Identify which cell holds the provided text, then report its [X, Y] central coordinate. 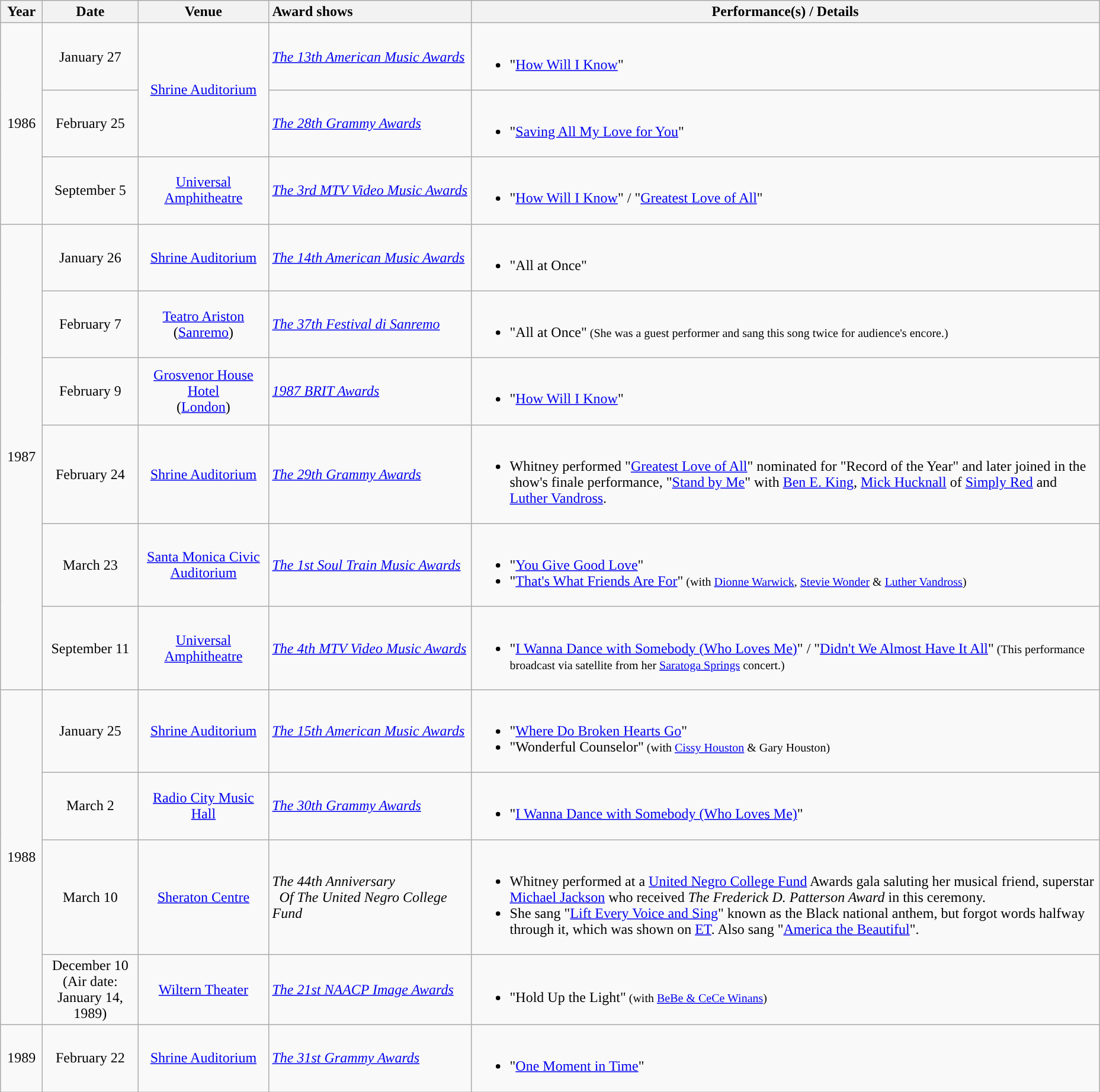
Sheraton Centre [204, 897]
February 24 [90, 474]
September 5 [90, 191]
Teatro Ariston(Sanremo) [204, 325]
March 2 [90, 805]
"One Moment in Time" [785, 1059]
"Hold Up the Light" (with BeBe & CeCe Winans) [785, 990]
Year [21, 12]
Santa Monica Civic Auditorium [204, 565]
February 7 [90, 325]
December 10(Air date: January 14, 1989) [90, 990]
"I Wanna Dance with Somebody (Who Loves Me)" [785, 805]
The 15th American Music Awards [370, 731]
Award shows [370, 12]
Radio City Music Hall [204, 805]
February 25 [90, 123]
The 4th MTV Video Music Awards [370, 648]
1987 [21, 457]
The 3rd MTV Video Music Awards [370, 191]
The 13th American Music Awards [370, 57]
"You Give Good Love""That's What Friends Are For" (with Dionne Warwick, Stevie Wonder & Luther Vandross) [785, 565]
The 37th Festival di Sanremo [370, 325]
1987 BRIT Awards [370, 391]
The 14th American Music Awards [370, 257]
"All at Once" (She was a guest performer and sang this song twice for audience's encore.) [785, 325]
The 30th Grammy Awards [370, 805]
The 44th Anniversary Of The United Negro College Fund [370, 897]
Date [90, 12]
Wiltern Theater [204, 990]
1988 [21, 857]
1989 [21, 1059]
The 21st NAACP Image Awards [370, 990]
September 11 [90, 648]
January 26 [90, 257]
January 27 [90, 57]
The 31st Grammy Awards [370, 1059]
Performance(s) / Details [785, 12]
1986 [21, 123]
March 10 [90, 897]
March 23 [90, 565]
"All at Once" [785, 257]
February 22 [90, 1059]
"How Will I Know" / "Greatest Love of All" [785, 191]
"Where Do Broken Hearts Go""Wonderful Counselor" (with Cissy Houston & Gary Houston) [785, 731]
The 28th Grammy Awards [370, 123]
"Saving All My Love for You" [785, 123]
February 9 [90, 391]
The 29th Grammy Awards [370, 474]
The 1st Soul Train Music Awards [370, 565]
January 25 [90, 731]
Grosvenor House Hotel(London) [204, 391]
Venue [204, 12]
